From the cell containing the given text, extract its center point as (x, y) coordinate. 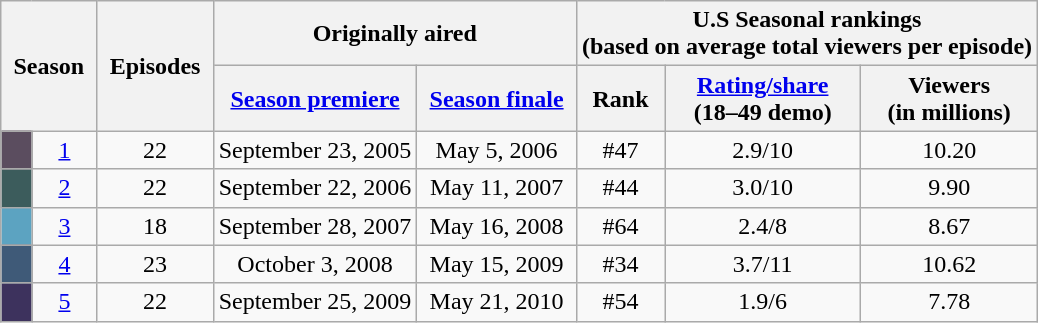
2.4/8 (763, 226)
May 16, 2008 (497, 226)
May 21, 2010 (497, 302)
3.0/10 (763, 188)
September 23, 2005 (315, 150)
#44 (620, 188)
Rating/share(18–49 demo) (763, 98)
May 15, 2009 (497, 264)
U.S Seasonal rankings(based on average total viewers per episode) (806, 34)
18 (155, 226)
#47 (620, 150)
October 3, 2008 (315, 264)
Season finale (497, 98)
Episodes (155, 66)
September 22, 2006 (315, 188)
3.7/11 (763, 264)
Rank (620, 98)
Season premiere (315, 98)
10.20 (950, 150)
September 28, 2007 (315, 226)
1 (64, 150)
Viewers(in millions) (950, 98)
9.90 (950, 188)
#64 (620, 226)
May 5, 2006 (497, 150)
7.78 (950, 302)
September 25, 2009 (315, 302)
Originally aired (394, 34)
1.9/6 (763, 302)
2 (64, 188)
8.67 (950, 226)
3 (64, 226)
#34 (620, 264)
May 11, 2007 (497, 188)
#54 (620, 302)
2.9/10 (763, 150)
10.62 (950, 264)
Season (49, 66)
23 (155, 264)
4 (64, 264)
5 (64, 302)
